Pinpoint the cell where the given text exists, returning its [X, Y] midpoint coordinate. 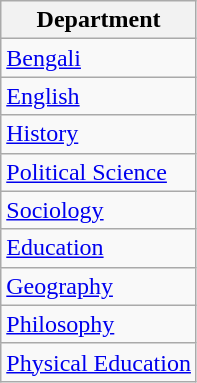
Department [99, 20]
Education [99, 248]
Sociology [99, 210]
Physical Education [99, 362]
English [99, 96]
Bengali [99, 58]
Political Science [99, 172]
Geography [99, 286]
Philosophy [99, 324]
History [99, 134]
